Provide the [X, Y] coordinate of the cell's center where the given text is located.  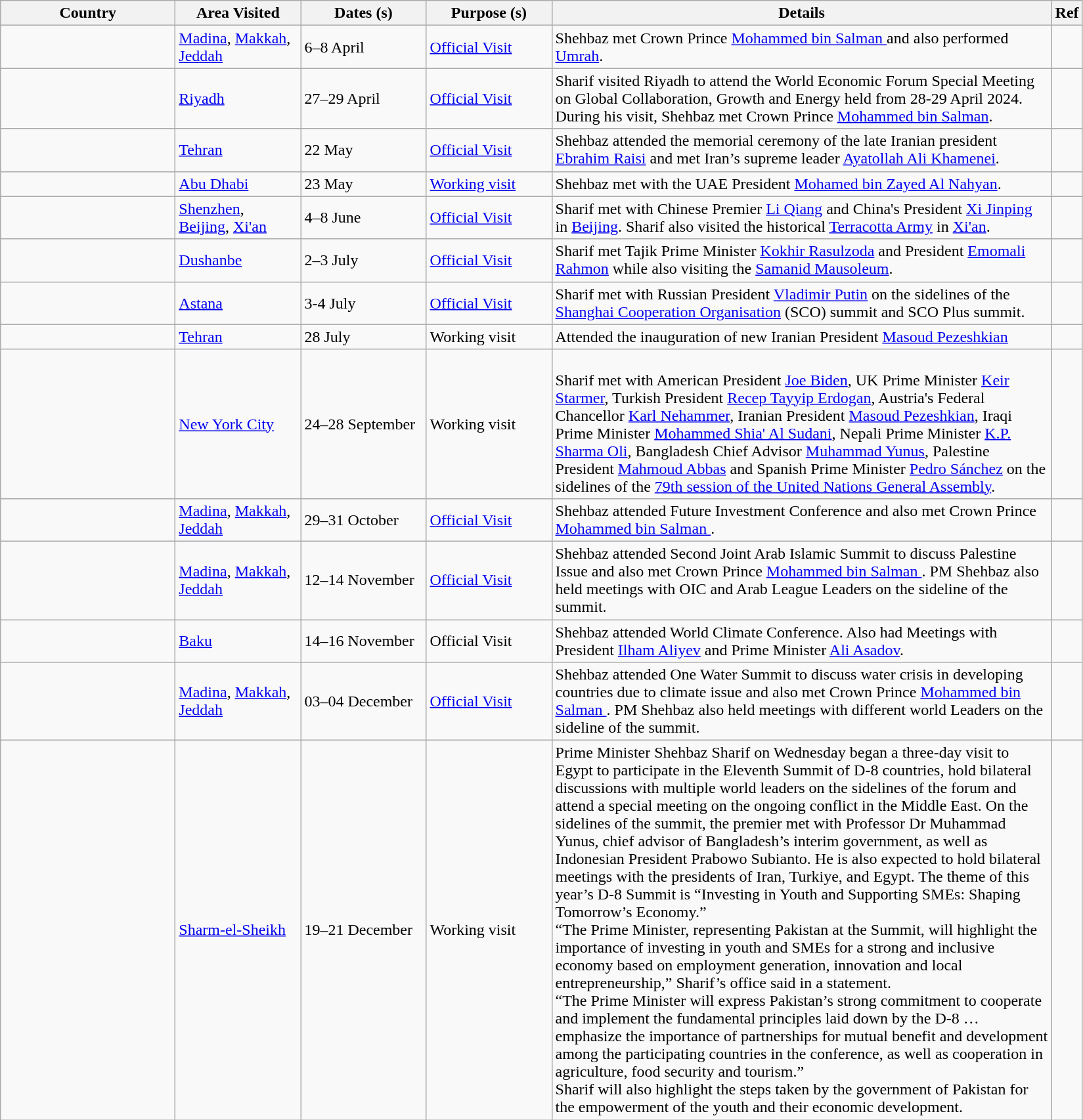
29–31 October [364, 520]
24–28 September [364, 424]
New York City [238, 424]
Area Visited [238, 13]
Abu Dhabi [238, 184]
19–21 December [364, 930]
Dushanbe [238, 260]
03–04 December [364, 701]
Sharm-el-Sheikh [238, 930]
28 July [364, 337]
Dates (s) [364, 13]
Purpose (s) [489, 13]
Shenzhen, Beijing, Xi'an [238, 218]
6–8 April [364, 47]
Sharif met with Russian President Vladimir Putin on the sidelines of the Shanghai Cooperation Organisation (SCO) summit and SCO Plus summit. [801, 303]
Astana [238, 303]
14–16 November [364, 641]
Shehbaz attended Future Investment Conference and also met Crown Prince Mohammed bin Salman . [801, 520]
2–3 July [364, 260]
Shehbaz met Crown Prince Mohammed bin Salman and also performed Umrah. [801, 47]
Sharif met with Chinese Premier Li Qiang and China's President Xi Jinping in Beijing. Sharif also visited the historical Terracotta Army in Xi'an. [801, 218]
Shehbaz attended World Climate Conference. Also had Meetings with President Ilham Aliyev and Prime Minister Ali Asadov. [801, 641]
23 May [364, 184]
Riyadh [238, 98]
27–29 April [364, 98]
Shehbaz met with the UAE President Mohamed bin Zayed Al Nahyan. [801, 184]
Baku [238, 641]
Ref [1067, 13]
22 May [364, 150]
Shehbaz attended the memorial ceremony of the late Iranian president Ebrahim Raisi and met Iran’s supreme leader Ayatollah Ali Khamenei. [801, 150]
Sharif met Tajik Prime Minister Kokhir Rasulzoda and President Emomali Rahmon while also visiting the Samanid Mausoleum. [801, 260]
Attended the inauguration of new Iranian President Masoud Pezeshkian [801, 337]
3-4 July [364, 303]
12–14 November [364, 580]
Details [801, 13]
Country [88, 13]
4–8 June [364, 218]
